Scan for the cell matching the given text and deliver its [x, y] coordinate at center. 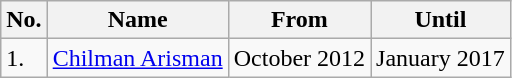
Chilman Arisman [138, 58]
January 2017 [441, 58]
1. [24, 58]
Name [138, 20]
Until [441, 20]
No. [24, 20]
From [299, 20]
October 2012 [299, 58]
